Search for the cell housing the specified text and yield its [x, y] center coordinate. 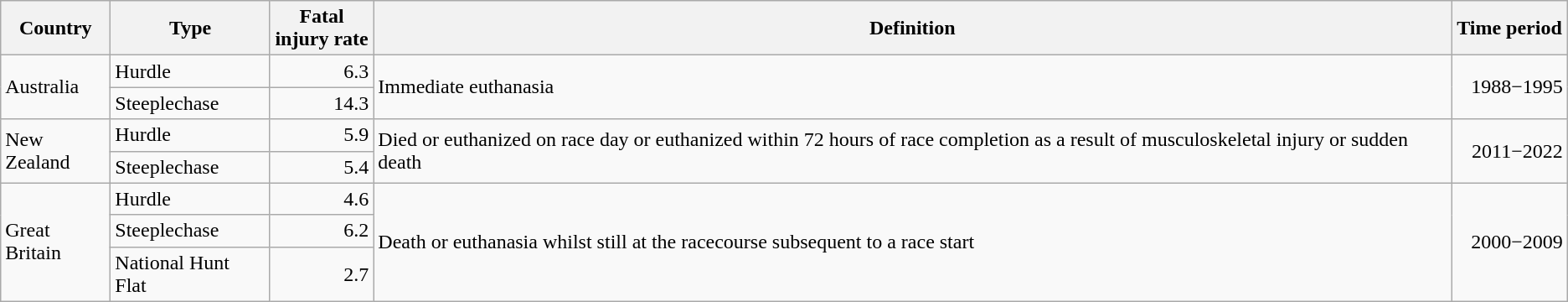
Type [190, 29]
1988−1995 [1509, 87]
5.4 [322, 167]
2000−2009 [1509, 242]
6.2 [322, 231]
2.7 [322, 273]
Immediate euthanasia [913, 87]
Death or euthanasia whilst still at the racecourse subsequent to a race start [913, 242]
Time period [1509, 29]
Country [55, 29]
Fatal injury rate [322, 29]
5.9 [322, 135]
Died or euthanized on race day or euthanized within 72 hours of race completion as a result of musculoskeletal injury or sudden death [913, 151]
Australia [55, 87]
Definition [913, 29]
New Zealand [55, 151]
6.3 [322, 71]
Great Britain [55, 242]
National Hunt Flat [190, 273]
4.6 [322, 199]
14.3 [322, 103]
2011−2022 [1509, 151]
